Determine the [X, Y] coordinate at the center of the cell enclosing the given text.  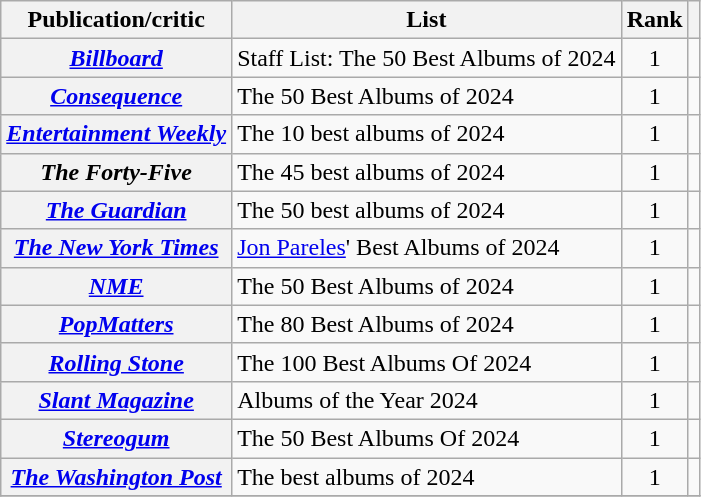
Consequence [116, 96]
List [427, 20]
The Forty-Five [116, 172]
Entertainment Weekly [116, 134]
The best albums of 2024 [427, 477]
The 80 Best Albums of 2024 [427, 324]
PopMatters [116, 324]
The Washington Post [116, 477]
Staff List: The 50 Best Albums of 2024 [427, 58]
The New York Times [116, 248]
The 50 Best Albums Of 2024 [427, 438]
Jon Pareles' Best Albums of 2024 [427, 248]
The 50 best albums of 2024 [427, 210]
The 100 Best Albums Of 2024 [427, 362]
Slant Magazine [116, 400]
Rank [654, 20]
Stereogum [116, 438]
Albums of the Year 2024 [427, 400]
Publication/critic [116, 20]
NME [116, 286]
The Guardian [116, 210]
The 10 best albums of 2024 [427, 134]
Rolling Stone [116, 362]
The 45 best albums of 2024 [427, 172]
Billboard [116, 58]
